Identify which cell holds the provided text, then report its [X, Y] central coordinate. 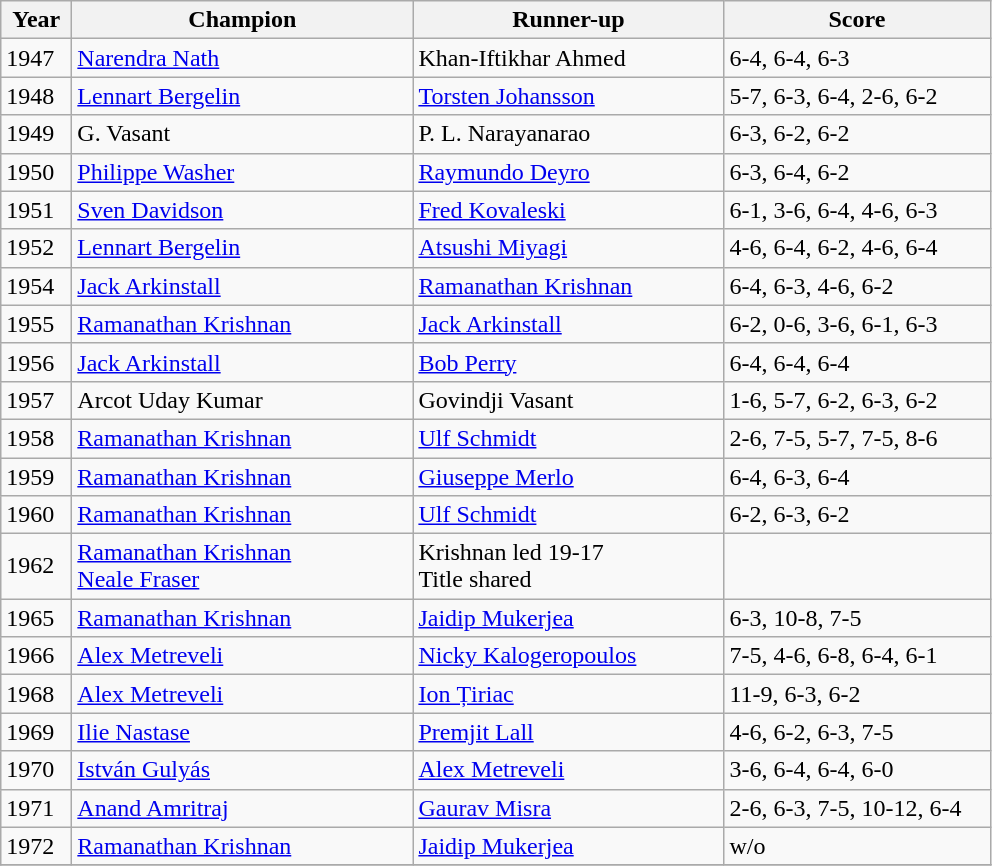
5-7, 6-3, 6-4, 2-6, 6-2 [857, 96]
Khan-Iftikhar Ahmed [568, 58]
1962 [36, 566]
Raymundo Deyro [568, 172]
1970 [36, 770]
2-6, 6-3, 7-5, 10-12, 6-4 [857, 808]
4-6, 6-4, 6-2, 4-6, 6-4 [857, 248]
Krishnan led 19-17Title shared [568, 566]
Bob Perry [568, 362]
1949 [36, 134]
1965 [36, 618]
Arcot Uday Kumar [242, 400]
6-4, 6-4, 6-4 [857, 362]
Philippe Washer [242, 172]
1959 [36, 477]
Year [36, 20]
P. L. Narayanarao [568, 134]
Ramanathan Krishnan Neale Fraser [242, 566]
6-3, 10-8, 7-5 [857, 618]
6-4, 6-3, 4-6, 6-2 [857, 286]
6-4, 6-4, 6-3 [857, 58]
6-2, 0-6, 3-6, 6-1, 6-3 [857, 324]
Giuseppe Merlo [568, 477]
Ilie Nastase [242, 732]
1969 [36, 732]
1950 [36, 172]
1956 [36, 362]
Atsushi Miyagi [568, 248]
Nicky Kalogeropoulos [568, 656]
1948 [36, 96]
7-5, 4-6, 6-8, 6-4, 6-1 [857, 656]
1-6, 5-7, 6-2, 6-3, 6-2 [857, 400]
Torsten Johansson [568, 96]
1952 [36, 248]
Govindji Vasant [568, 400]
1957 [36, 400]
Champion [242, 20]
1972 [36, 846]
1960 [36, 515]
1971 [36, 808]
1951 [36, 210]
6-3, 6-4, 6-2 [857, 172]
Fred Kovaleski [568, 210]
Premjit Lall [568, 732]
Anand Amritraj [242, 808]
Score [857, 20]
6-4, 6-3, 6-4 [857, 477]
Ion Țiriac [568, 694]
Runner-up [568, 20]
István Gulyás [242, 770]
2-6, 7-5, 5-7, 7-5, 8-6 [857, 438]
1954 [36, 286]
G. Vasant [242, 134]
3-6, 6-4, 6-4, 6-0 [857, 770]
Narendra Nath [242, 58]
1955 [36, 324]
Gaurav Misra [568, 808]
6-1, 3-6, 6-4, 4-6, 6-3 [857, 210]
4-6, 6-2, 6-3, 7-5 [857, 732]
1966 [36, 656]
1958 [36, 438]
w/o [857, 846]
6-3, 6-2, 6-2 [857, 134]
Sven Davidson [242, 210]
1947 [36, 58]
6-2, 6-3, 6-2 [857, 515]
11-9, 6-3, 6-2 [857, 694]
1968 [36, 694]
